Return [x, y] of the center of cell containing provided text 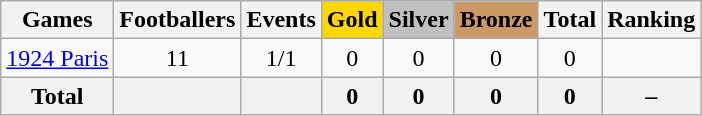
– [652, 96]
Games [58, 20]
Ranking [652, 20]
Footballers [178, 20]
Events [281, 20]
Bronze [496, 20]
1/1 [281, 58]
Gold [352, 20]
1924 Paris [58, 58]
Silver [418, 20]
11 [178, 58]
